Search for the cell housing the specified text and yield its [x, y] center coordinate. 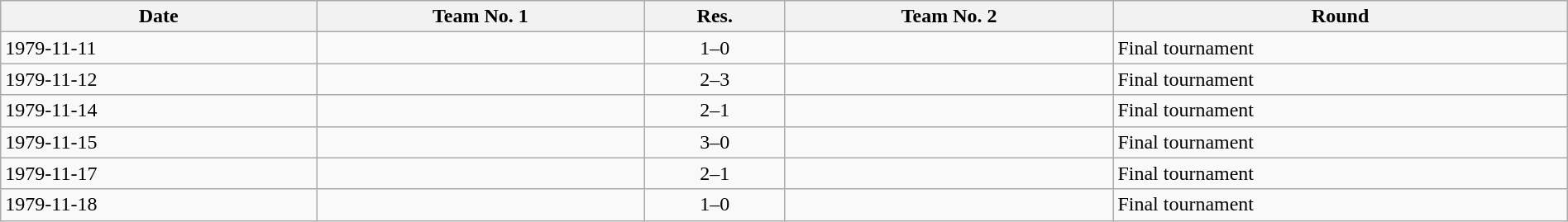
Round [1340, 17]
Team No. 1 [481, 17]
2–3 [715, 79]
3–0 [715, 142]
1979-11-18 [159, 205]
1979-11-17 [159, 173]
1979-11-12 [159, 79]
1979-11-15 [159, 142]
1979-11-11 [159, 48]
Res. [715, 17]
1979-11-14 [159, 111]
Date [159, 17]
Team No. 2 [949, 17]
